Return the [x, y] coordinate for the center point of the cell that contains the specified text.  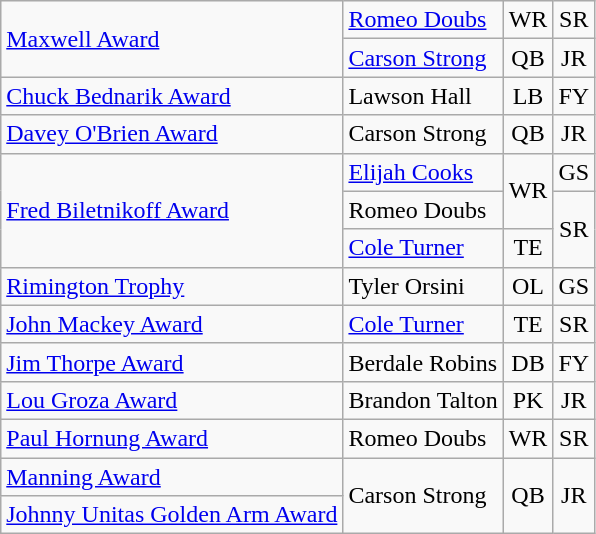
Johnny Unitas Golden Arm Award [172, 515]
Manning Award [172, 477]
Elijah Cooks [423, 172]
Lawson Hall [423, 96]
Maxwell Award [172, 39]
LB [528, 96]
Chuck Bednarik Award [172, 96]
John Mackey Award [172, 324]
Tyler Orsini [423, 286]
Fred Biletnikoff Award [172, 210]
DB [528, 362]
PK [528, 400]
Lou Groza Award [172, 400]
Davey O'Brien Award [172, 134]
Brandon Talton [423, 400]
Berdale Robins [423, 362]
Jim Thorpe Award [172, 362]
OL [528, 286]
Paul Hornung Award [172, 438]
Rimington Trophy [172, 286]
